Identify which cell holds the provided text, then report its [x, y] central coordinate. 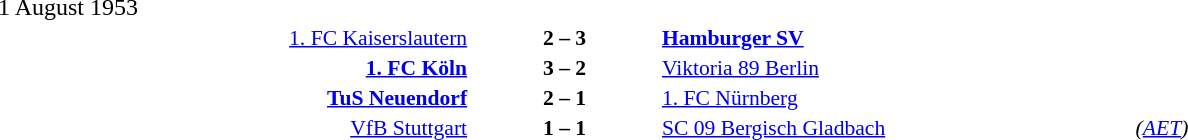
2 – 3 [564, 38]
2 – 1 [564, 98]
Viktoria 89 Berlin [896, 68]
1. FC Nürnberg [896, 98]
Hamburger SV [896, 38]
3 – 2 [564, 68]
